Search for the cell housing the specified text and yield its [x, y] center coordinate. 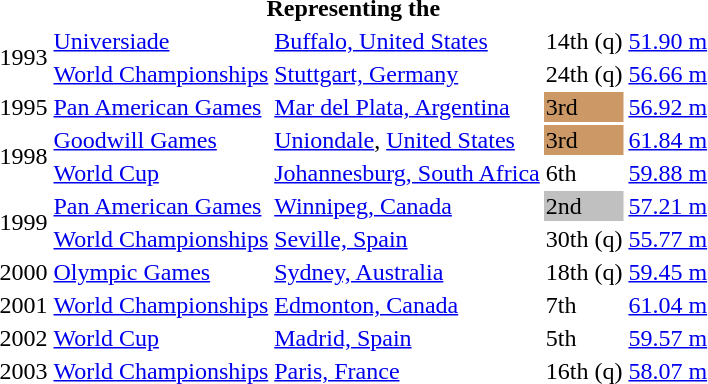
Stuttgart, Germany [408, 74]
Buffalo, United States [408, 41]
Edmonton, Canada [408, 305]
Uniondale, United States [408, 140]
Mar del Plata, Argentina [408, 107]
5th [584, 338]
7th [584, 305]
Johannesburg, South Africa [408, 173]
Madrid, Spain [408, 338]
18th (q) [584, 272]
14th (q) [584, 41]
30th (q) [584, 239]
Olympic Games [161, 272]
2nd [584, 206]
Goodwill Games [161, 140]
6th [584, 173]
Seville, Spain [408, 239]
Winnipeg, Canada [408, 206]
24th (q) [584, 74]
Universiade [161, 41]
Sydney, Australia [408, 272]
